Detect which cell encompasses the target text, then output its (X, Y) center coordinate. 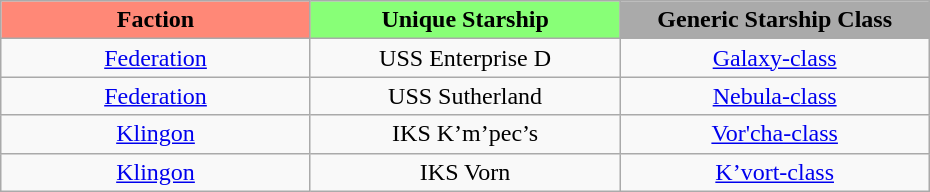
IKS K’m’pec’s (465, 134)
Galaxy-class (775, 58)
Nebula-class (775, 96)
Generic Starship Class (775, 20)
USS Enterprise D (465, 58)
Unique Starship (465, 20)
USS Sutherland (465, 96)
IKS Vorn (465, 172)
K’vort-class (775, 172)
Vor'cha-class (775, 134)
Faction (156, 20)
